Identify which cell holds the provided text, then report its [x, y] central coordinate. 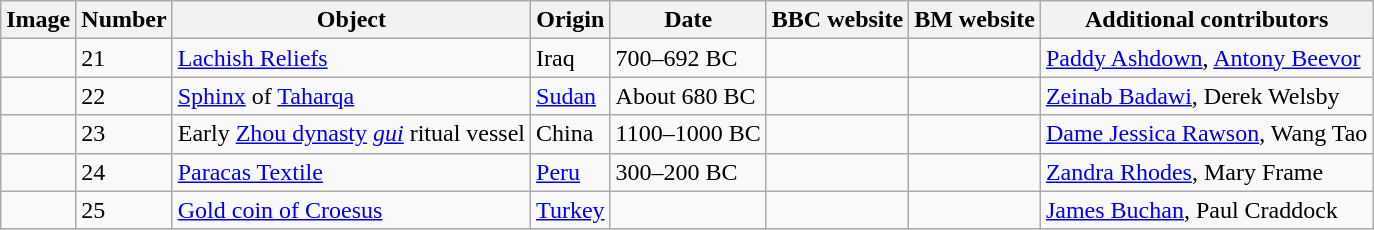
Number [124, 20]
22 [124, 96]
Zeinab Badawi, Derek Welsby [1206, 96]
Zandra Rhodes, Mary Frame [1206, 172]
Iraq [571, 58]
25 [124, 210]
Turkey [571, 210]
24 [124, 172]
Lachish Reliefs [351, 58]
China [571, 134]
Peru [571, 172]
Sudan [571, 96]
BBC website [837, 20]
Image [38, 20]
About 680 BC [688, 96]
Origin [571, 20]
700–692 BC [688, 58]
James Buchan, Paul Craddock [1206, 210]
Early Zhou dynasty gui ritual vessel [351, 134]
23 [124, 134]
Additional contributors [1206, 20]
Dame Jessica Rawson, Wang Tao [1206, 134]
Paracas Textile [351, 172]
BM website [975, 20]
Object [351, 20]
300–200 BC [688, 172]
Date [688, 20]
Gold coin of Croesus [351, 210]
21 [124, 58]
Sphinx of Taharqa [351, 96]
1100–1000 BC [688, 134]
Paddy Ashdown, Antony Beevor [1206, 58]
